Extract the [x, y] coordinate from the center of the cell holding the provided text.  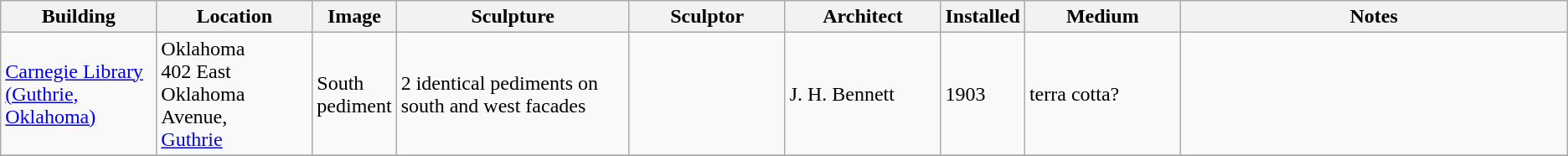
J. H. Bennett [863, 94]
Location [235, 17]
Installed [983, 17]
Architect [863, 17]
Oklahoma402 East Oklahoma Avenue,Guthrie [235, 94]
Image [354, 17]
1903 [983, 94]
Notes [1374, 17]
Medium [1102, 17]
Sculpture [513, 17]
Sculptor [707, 17]
2 identical pediments on south and west facades [513, 94]
Building [79, 17]
South pediment [354, 94]
Carnegie Library (Guthrie, Oklahoma) [79, 94]
terra cotta? [1102, 94]
